Capture the cell that displays the provided text and extract its [x, y] central coordinate. 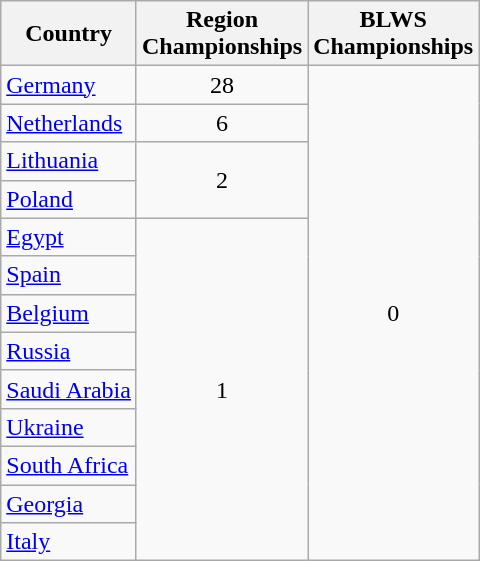
Italy [69, 542]
Ukraine [69, 427]
Poland [69, 199]
Spain [69, 275]
Lithuania [69, 161]
0 [394, 314]
2 [222, 180]
6 [222, 123]
Russia [69, 351]
RegionChampionships [222, 34]
South Africa [69, 465]
BLWSChampionships [394, 34]
Netherlands [69, 123]
Egypt [69, 237]
Germany [69, 85]
Georgia [69, 503]
28 [222, 85]
1 [222, 390]
Saudi Arabia [69, 389]
Country [69, 34]
Belgium [69, 313]
